Find where the given text appears and provide that cell's center as (X, Y) coordinate. 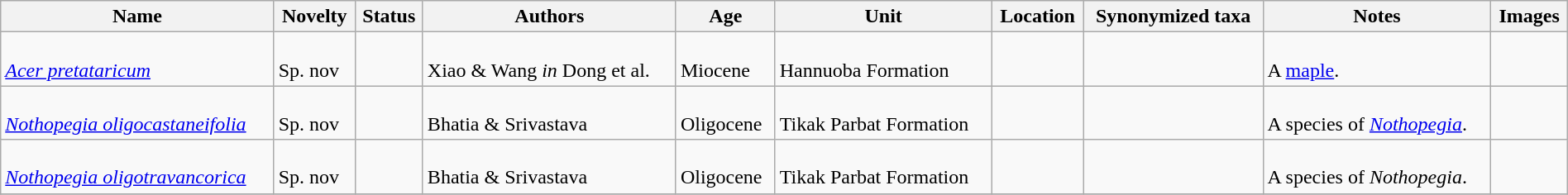
Novelty (314, 17)
Age (725, 17)
Location (1037, 17)
Synonymized taxa (1173, 17)
Hannuoba Formation (883, 59)
Nothopegia oligocastaneifolia (137, 112)
Authors (549, 17)
Images (1529, 17)
Status (389, 17)
Unit (883, 17)
Miocene (725, 59)
A maple. (1377, 59)
Acer pretataricum (137, 59)
Name (137, 17)
Nothopegia oligotravancorica (137, 167)
Xiao & Wang in Dong et al. (549, 59)
Notes (1377, 17)
